Return the [x, y] coordinate for the center point of the cell that contains the specified text.  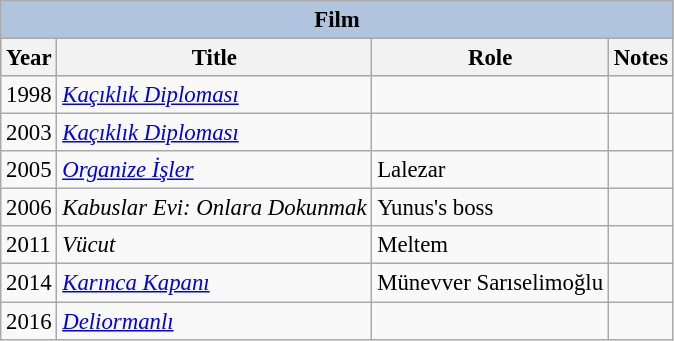
2011 [29, 245]
2005 [29, 170]
Film [338, 20]
Yunus's boss [490, 208]
Vücut [214, 245]
Meltem [490, 245]
Karınca Kapanı [214, 283]
Organize İşler [214, 170]
Notes [640, 58]
Deliormanlı [214, 321]
Kabuslar Evi: Onlara Dokunmak [214, 208]
1998 [29, 95]
2006 [29, 208]
Role [490, 58]
2014 [29, 283]
2003 [29, 133]
Title [214, 58]
Münevver Sarıselimoğlu [490, 283]
Year [29, 58]
2016 [29, 321]
Lalezar [490, 170]
